Find where the given text appears and provide that cell's center as (X, Y) coordinate. 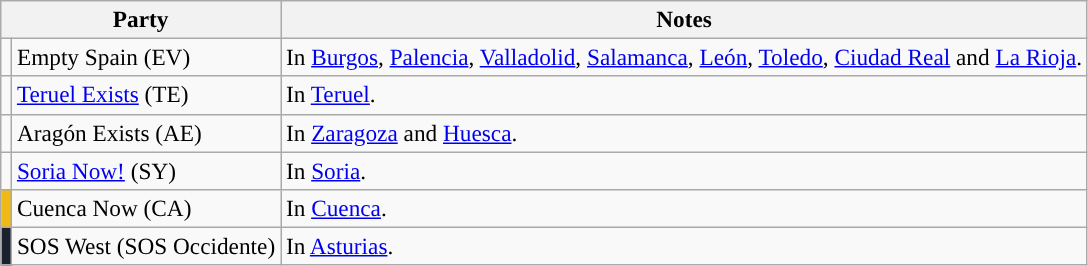
In Teruel. (684, 95)
Soria Now! (SY) (146, 170)
Empty Spain (EV) (146, 57)
Aragón Exists (AE) (146, 133)
In Soria. (684, 170)
In Burgos, Palencia, Valladolid, Salamanca, León, Toledo, Ciudad Real and La Rioja. (684, 57)
SOS West (SOS Occidente) (146, 246)
In Zaragoza and Huesca. (684, 133)
In Asturias. (684, 246)
Cuenca Now (CA) (146, 208)
In Cuenca. (684, 208)
Teruel Exists (TE) (146, 95)
Notes (684, 19)
Party (141, 19)
